Locate the cell with the specified text and output its (X, Y) center coordinate. 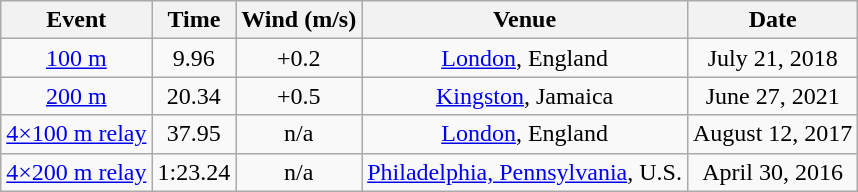
Time (194, 20)
100 m (76, 58)
Wind (m/s) (299, 20)
1:23.24 (194, 172)
Event (76, 20)
4×100 m relay (76, 134)
Date (772, 20)
200 m (76, 96)
August 12, 2017 (772, 134)
Philadelphia, Pennsylvania, U.S. (525, 172)
+0.5 (299, 96)
April 30, 2016 (772, 172)
20.34 (194, 96)
9.96 (194, 58)
+0.2 (299, 58)
Kingston, Jamaica (525, 96)
July 21, 2018 (772, 58)
4×200 m relay (76, 172)
Venue (525, 20)
June 27, 2021 (772, 96)
37.95 (194, 134)
